Determine the (x, y) coordinate at the center of the cell enclosing the given text.  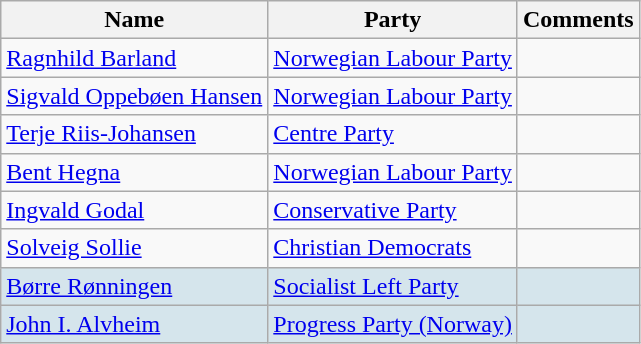
Name (134, 20)
Bent Hegna (134, 172)
Conservative Party (393, 210)
Ingvald Godal (134, 210)
Terje Riis-Johansen (134, 134)
Party (393, 20)
Ragnhild Barland (134, 58)
Børre Rønningen (134, 286)
Sigvald Oppebøen Hansen (134, 96)
Christian Democrats (393, 248)
Comments (578, 20)
Progress Party (Norway) (393, 324)
Centre Party (393, 134)
Socialist Left Party (393, 286)
John I. Alvheim (134, 324)
Solveig Sollie (134, 248)
